Return the (x, y) coordinate for the center point of the cell that contains the specified text.  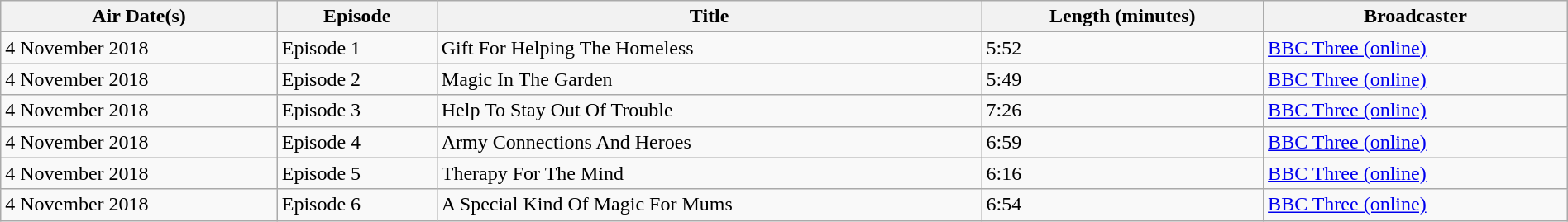
Episode 2 (357, 79)
6:59 (1123, 142)
7:26 (1123, 111)
Episode 6 (357, 205)
Title (710, 17)
6:54 (1123, 205)
Gift For Helping The Homeless (710, 48)
Broadcaster (1416, 17)
Army Connections And Heroes (710, 142)
Episode 3 (357, 111)
5:49 (1123, 79)
Episode 1 (357, 48)
Episode 5 (357, 173)
Episode 4 (357, 142)
Help To Stay Out Of Trouble (710, 111)
6:16 (1123, 173)
Air Date(s) (139, 17)
Episode (357, 17)
Magic In The Garden (710, 79)
5:52 (1123, 48)
Length (minutes) (1123, 17)
Therapy For The Mind (710, 173)
A Special Kind Of Magic For Mums (710, 205)
